Pinpoint the cell where the given text exists, returning its (X, Y) midpoint coordinate. 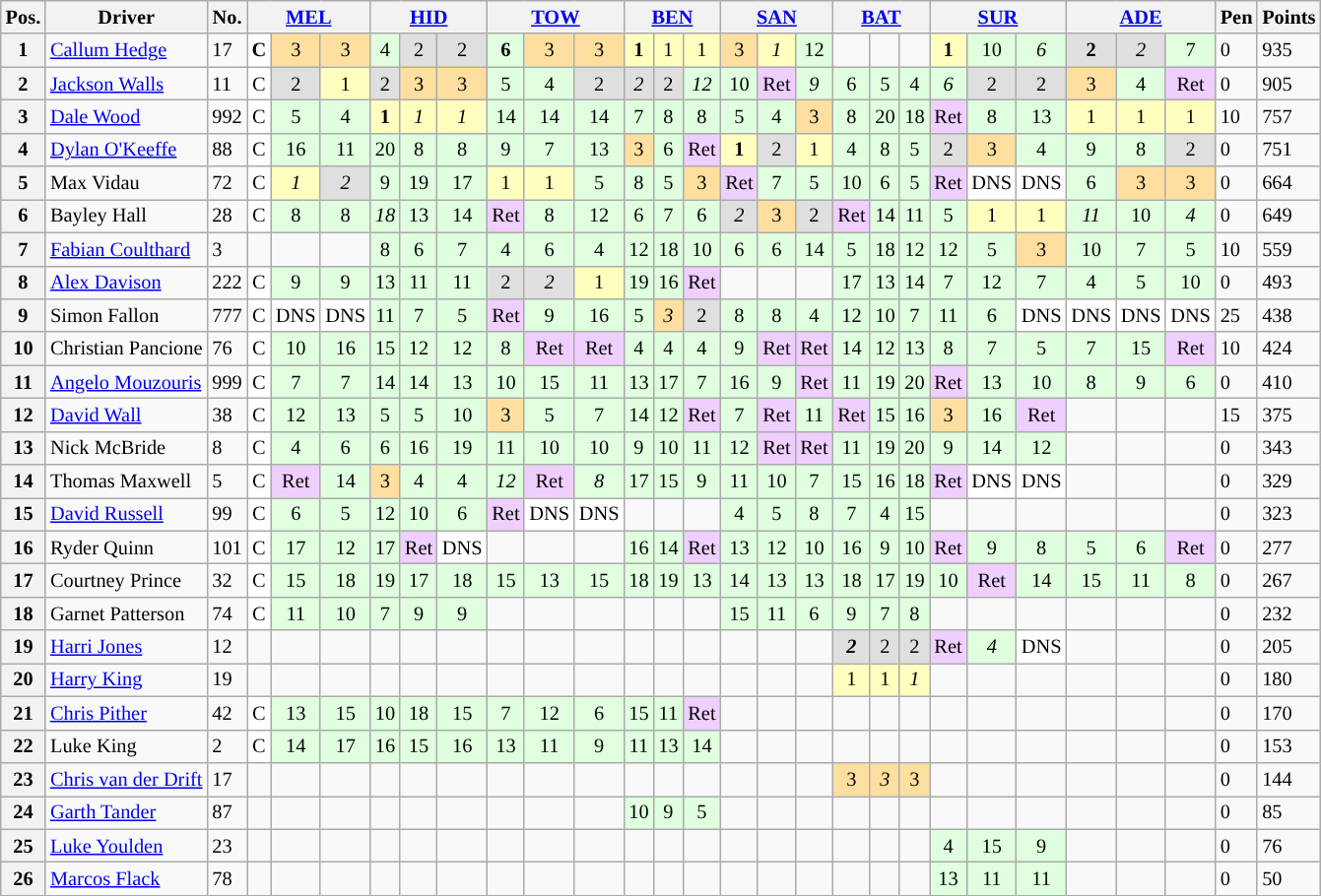
SAN (776, 17)
Dale Wood (126, 116)
777 (227, 315)
HID (429, 17)
Driver (126, 17)
Pen (1237, 17)
Dylan O'Keeffe (126, 150)
Marcos Flack (126, 878)
101 (227, 547)
277 (1288, 547)
David Russell (126, 514)
Thomas Maxwell (126, 481)
222 (227, 283)
Pos. (24, 17)
Harri Jones (126, 647)
935 (1288, 50)
180 (1288, 679)
BAT (881, 17)
Chris Pither (126, 713)
Courtney Prince (126, 580)
85 (1288, 812)
493 (1288, 283)
323 (1288, 514)
SUR (999, 17)
905 (1288, 84)
Simon Fallon (126, 315)
757 (1288, 116)
No. (227, 17)
78 (227, 878)
144 (1288, 779)
999 (227, 382)
38 (227, 415)
992 (227, 116)
Chris van der Drift (126, 779)
Max Vidau (126, 183)
Garth Tander (126, 812)
88 (227, 150)
Bayley Hall (126, 216)
751 (1288, 150)
22 (24, 746)
50 (1288, 878)
Callum Hedge (126, 50)
72 (227, 183)
21 (24, 713)
ADE (1141, 17)
Luke King (126, 746)
Garnet Patterson (126, 613)
375 (1288, 415)
205 (1288, 647)
232 (1288, 613)
26 (24, 878)
Christian Pancione (126, 349)
Fabian Coulthard (126, 249)
Ryder Quinn (126, 547)
424 (1288, 349)
28 (227, 216)
Points (1288, 17)
42 (227, 713)
649 (1288, 216)
David Wall (126, 415)
Luke Youlden (126, 846)
343 (1288, 448)
MEL (309, 17)
Alex Davison (126, 283)
153 (1288, 746)
438 (1288, 315)
559 (1288, 249)
410 (1288, 382)
Jackson Walls (126, 84)
267 (1288, 580)
24 (24, 812)
Harry King (126, 679)
74 (227, 613)
170 (1288, 713)
99 (227, 514)
32 (227, 580)
Nick McBride (126, 448)
BEN (672, 17)
Angelo Mouzouris (126, 382)
329 (1288, 481)
TOW (556, 17)
87 (227, 812)
664 (1288, 183)
